Scan for the cell matching the given text and deliver its (x, y) coordinate at center. 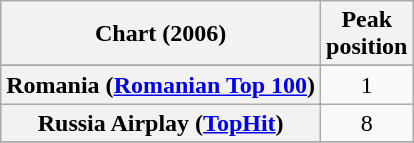
Russia Airplay (TopHit) (161, 123)
Chart (2006) (161, 34)
Romania (Romanian Top 100) (161, 85)
1 (367, 85)
Peakposition (367, 34)
8 (367, 123)
